Provide the (X, Y) coordinate of the cell's center where the given text is located.  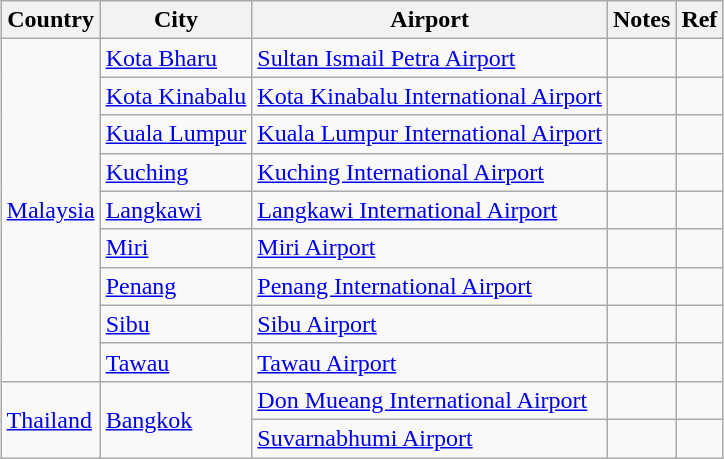
Kota Kinabalu (176, 96)
Tawau (176, 362)
Malaysia (50, 210)
Tawau Airport (430, 362)
Penang (176, 286)
Kota Bharu (176, 58)
Country (50, 20)
Miri (176, 248)
Don Mueang International Airport (430, 400)
Airport (430, 20)
Penang International Airport (430, 286)
Sultan Ismail Petra Airport (430, 58)
Ref (700, 20)
City (176, 20)
Sibu Airport (430, 324)
Kuala Lumpur International Airport (430, 134)
Notes (641, 20)
Langkawi (176, 210)
Kota Kinabalu International Airport (430, 96)
Langkawi International Airport (430, 210)
Bangkok (176, 419)
Thailand (50, 419)
Sibu (176, 324)
Miri Airport (430, 248)
Suvarnabhumi Airport (430, 438)
Kuching (176, 172)
Kuala Lumpur (176, 134)
Kuching International Airport (430, 172)
